Extract the [x, y] coordinate from the center of the cell holding the provided text.  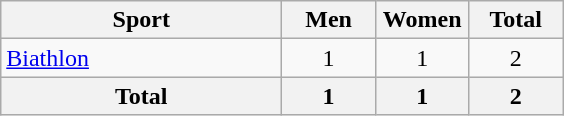
Biathlon [142, 58]
Women [422, 20]
Sport [142, 20]
Men [329, 20]
